Extract the [x, y] coordinate from the center of the cell holding the provided text.  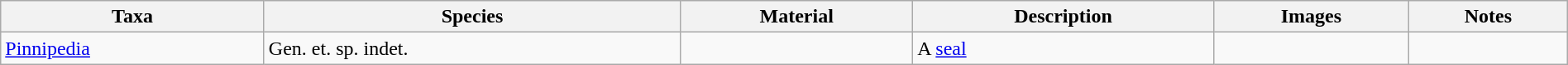
Pinnipedia [132, 48]
Species [471, 17]
Images [1311, 17]
Material [797, 17]
A seal [1064, 48]
Taxa [132, 17]
Gen. et. sp. indet. [471, 48]
Notes [1489, 17]
Description [1064, 17]
